Output the (x, y) coordinate of the center of the cell containing the given text.  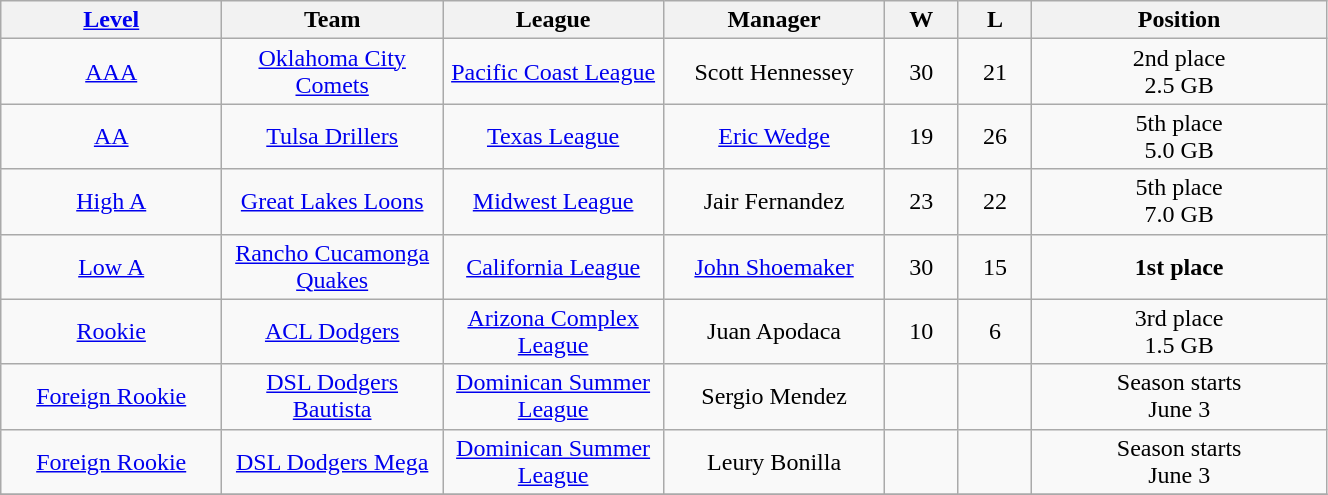
Jair Fernandez (774, 202)
Pacific Coast League (554, 72)
2nd place2.5 GB (1180, 72)
Texas League (554, 136)
Leury Bonilla (774, 462)
AAA (112, 72)
DSL Dodgers Bautista (332, 396)
Level (112, 20)
Sergio Mendez (774, 396)
AA (112, 136)
L (995, 20)
Scott Hennessey (774, 72)
California League (554, 266)
5th place5.0 GB (1180, 136)
High A (112, 202)
Position (1180, 20)
1st place (1180, 266)
21 (995, 72)
Manager (774, 20)
19 (922, 136)
John Shoemaker (774, 266)
23 (922, 202)
W (922, 20)
Oklahoma City Comets (332, 72)
5th place7.0 GB (1180, 202)
6 (995, 332)
26 (995, 136)
DSL Dodgers Mega (332, 462)
10 (922, 332)
Rancho Cucamonga Quakes (332, 266)
15 (995, 266)
ACL Dodgers (332, 332)
Arizona Complex League (554, 332)
Great Lakes Loons (332, 202)
Tulsa Drillers (332, 136)
3rd place1.5 GB (1180, 332)
Midwest League (554, 202)
Eric Wedge (774, 136)
Rookie (112, 332)
Low A (112, 266)
Juan Apodaca (774, 332)
Team (332, 20)
22 (995, 202)
League (554, 20)
